For the text-containing cell, return its midpoint in (X, Y) coordinate format. 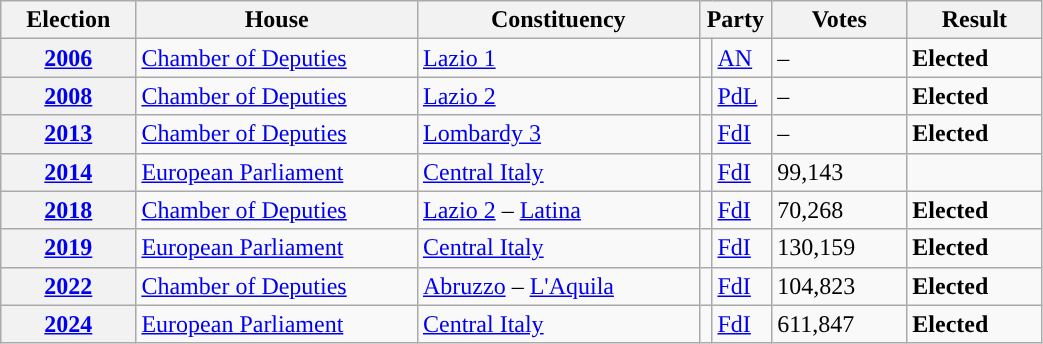
Lazio 2 – Latina (558, 210)
104,823 (840, 286)
611,847 (840, 324)
Constituency (558, 20)
Party (736, 20)
2008 (68, 96)
House (277, 20)
2014 (68, 172)
70,268 (840, 210)
2018 (68, 210)
2006 (68, 58)
Election (68, 20)
Result (974, 20)
Lombardy 3 (558, 134)
Abruzzo – L'Aquila (558, 286)
2022 (68, 286)
2019 (68, 248)
Lazio 2 (558, 96)
99,143 (840, 172)
2013 (68, 134)
2024 (68, 324)
130,159 (840, 248)
AN (742, 58)
Votes (840, 20)
PdL (742, 96)
Lazio 1 (558, 58)
